From the cell containing the given text, extract its center point as [X, Y] coordinate. 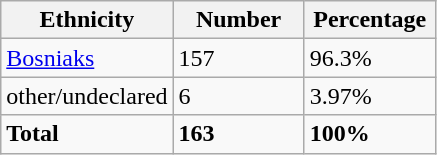
Bosniaks [87, 58]
3.97% [370, 96]
163 [238, 134]
other/undeclared [87, 96]
157 [238, 58]
100% [370, 134]
Percentage [370, 20]
96.3% [370, 58]
Number [238, 20]
Ethnicity [87, 20]
Total [87, 134]
6 [238, 96]
